Determine the (x, y) coordinate at the center of the cell enclosing the given text.  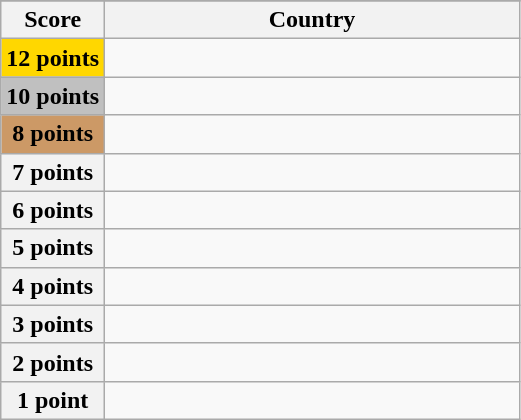
4 points (53, 286)
Country (312, 20)
2 points (53, 362)
5 points (53, 248)
8 points (53, 134)
10 points (53, 96)
Score (53, 20)
1 point (53, 400)
12 points (53, 58)
6 points (53, 210)
3 points (53, 324)
7 points (53, 172)
